Detect which cell encompasses the target text, then output its [x, y] center coordinate. 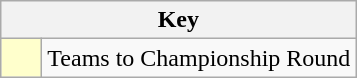
Key [178, 20]
Teams to Championship Round [199, 58]
